Capture the cell that displays the provided text and extract its [x, y] central coordinate. 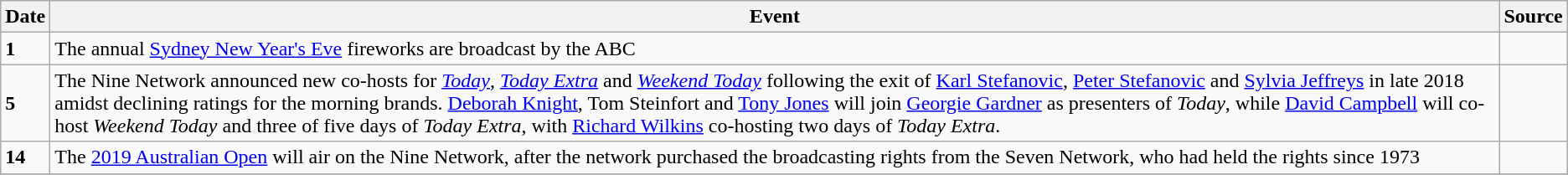
1 [25, 49]
Source [1533, 17]
Date [25, 17]
14 [25, 157]
5 [25, 103]
Event [775, 17]
The annual Sydney New Year's Eve fireworks are broadcast by the ABC [775, 49]
